Find where the given text appears and provide that cell's center as (x, y) coordinate. 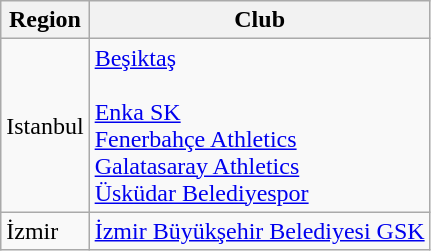
Istanbul (45, 126)
İzmir Büyükşehir Belediyesi GSK (260, 231)
İzmir (45, 231)
Region (45, 20)
Club (260, 20)
BeşiktaşEnka SK Fenerbahçe Athletics Galatasaray Athletics Üsküdar Belediyespor (260, 126)
